Find where the given text appears and provide that cell's center as (X, Y) coordinate. 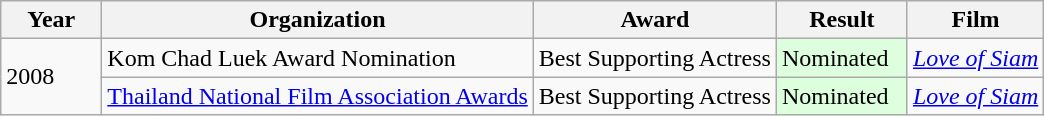
Thailand National Film Association Awards (318, 96)
Result (842, 20)
Organization (318, 20)
Film (975, 20)
Kom Chad Luek Award Nomination (318, 58)
Award (654, 20)
Year (52, 20)
2008 (52, 77)
